Detect which cell encompasses the target text, then output its (x, y) center coordinate. 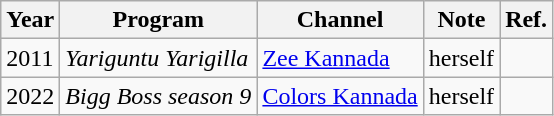
2011 (30, 58)
Note (461, 20)
Yariguntu Yarigilla (158, 58)
Colors Kannada (340, 96)
Zee Kannada (340, 58)
Year (30, 20)
Ref. (526, 20)
Bigg Boss season 9 (158, 96)
Channel (340, 20)
Program (158, 20)
2022 (30, 96)
